Determine the [X, Y] coordinate at the center of the cell enclosing the given text.  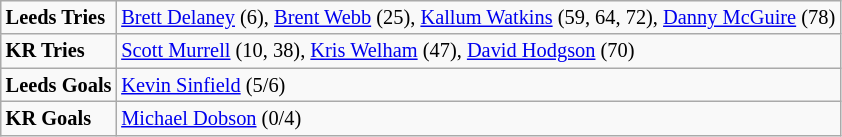
KR Goals [59, 118]
Kevin Sinfield (5/6) [478, 85]
Scott Murrell (10, 38), Kris Welham (47), David Hodgson (70) [478, 51]
KR Tries [59, 51]
Leeds Goals [59, 85]
Michael Dobson (0/4) [478, 118]
Brett Delaney (6), Brent Webb (25), Kallum Watkins (59, 64, 72), Danny McGuire (78) [478, 17]
Leeds Tries [59, 17]
